Capture the cell that displays the provided text and extract its [X, Y] central coordinate. 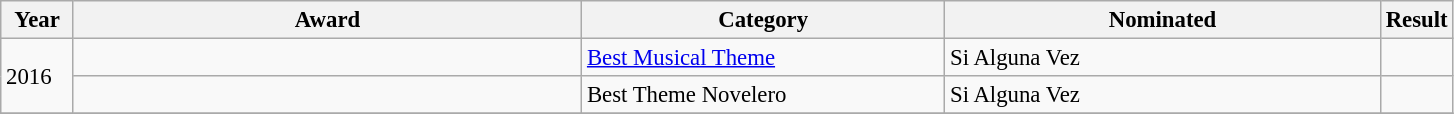
Result [1416, 20]
2016 [38, 76]
Best Musical Theme [764, 58]
Nominated [1163, 20]
Year [38, 20]
Category [764, 20]
Best Theme Novelero [764, 95]
Award [327, 20]
